Pinpoint the cell where the given text exists, returning its [x, y] midpoint coordinate. 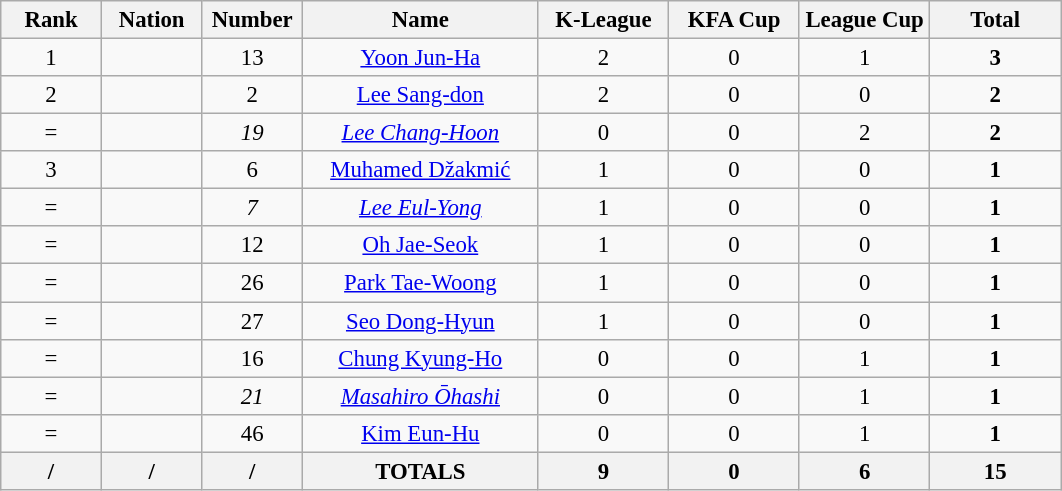
Yoon Jun-Ha [421, 58]
Lee Chang-Hoon [421, 133]
46 [252, 433]
Lee Eul-Yong [421, 208]
TOTALS [421, 471]
League Cup [864, 20]
Name [421, 20]
Chung Kyung-Ho [421, 358]
Total [996, 20]
Lee Sang-don [421, 95]
9 [604, 471]
12 [252, 245]
Muhamed Džakmić [421, 170]
KFA Cup [734, 20]
Nation [152, 20]
27 [252, 321]
13 [252, 58]
16 [252, 358]
21 [252, 396]
7 [252, 208]
26 [252, 283]
Oh Jae-Seok [421, 245]
K-League [604, 20]
Rank [52, 20]
Seo Dong-Hyun [421, 321]
Masahiro Ōhashi [421, 396]
Kim Eun-Hu [421, 433]
Park Tae-Woong [421, 283]
15 [996, 471]
Number [252, 20]
19 [252, 133]
